Return (x, y) of the center of cell containing provided text 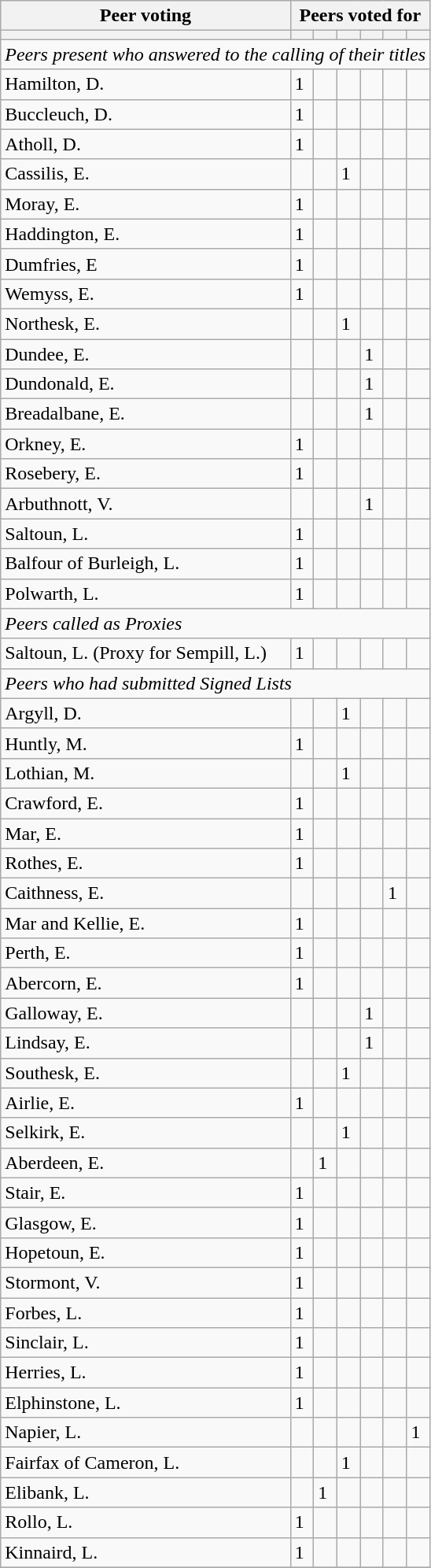
Cassilis, E. (146, 174)
Dumfries, E (146, 264)
Balfour of Burleigh, L. (146, 564)
Hamilton, D. (146, 84)
Orkney, E. (146, 444)
Glasgow, E. (146, 1222)
Sinclair, L. (146, 1343)
Galloway, E. (146, 1013)
Mar and Kellie, E. (146, 923)
Rothes, E. (146, 864)
Selkirk, E. (146, 1133)
Perth, E. (146, 953)
Argyll, D. (146, 713)
Fairfax of Cameron, L. (146, 1463)
Abercorn, E. (146, 983)
Elibank, L. (146, 1492)
Peers who had submitted Signed Lists (215, 683)
Peers present who answered to the calling of their titles (215, 54)
Aberdeen, E. (146, 1163)
Kinnaird, L. (146, 1552)
Breadalbane, E. (146, 414)
Herries, L. (146, 1373)
Buccleuch, D. (146, 114)
Crawford, E. (146, 803)
Arbuthnott, V. (146, 504)
Stair, E. (146, 1193)
Southesk, E. (146, 1073)
Stormont, V. (146, 1282)
Dundee, E. (146, 353)
Saltoun, L. (146, 534)
Atholl, D. (146, 144)
Rosebery, E. (146, 474)
Saltoun, L. (Proxy for Sempill, L.) (146, 653)
Lothian, M. (146, 773)
Hopetoun, E. (146, 1252)
Huntly, M. (146, 743)
Lindsay, E. (146, 1043)
Dundonald, E. (146, 384)
Moray, E. (146, 204)
Elphinstone, L. (146, 1403)
Caithness, E. (146, 893)
Peers voted for (360, 16)
Northesk, E. (146, 324)
Forbes, L. (146, 1312)
Polwarth, L. (146, 594)
Mar, E. (146, 834)
Peers called as Proxies (215, 623)
Haddington, E. (146, 234)
Airlie, E. (146, 1103)
Napier, L. (146, 1433)
Rollo, L. (146, 1522)
Peer voting (146, 16)
Wemyss, E. (146, 294)
